Return [x, y] of the center of cell containing provided text 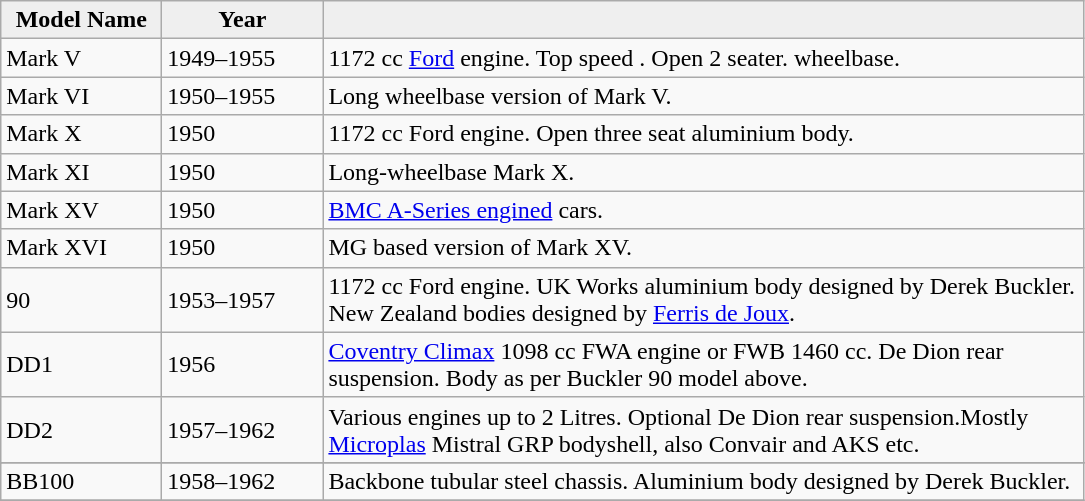
BMC A-Series engined cars. [704, 210]
1949–1955 [242, 58]
MG based version of Mark XV. [704, 248]
Backbone tubular steel chassis. Aluminium body designed by Derek Buckler. [704, 481]
Various engines up to 2 Litres. Optional De Dion rear suspension.Mostly Microplas Mistral GRP bodyshell, also Convair and AKS etc. [704, 430]
DD2 [82, 430]
1172 cc Ford engine. Top speed . Open 2 seater. wheelbase. [704, 58]
1958–1962 [242, 481]
Mark V [82, 58]
1950–1955 [242, 96]
1953–1957 [242, 300]
Mark X [82, 134]
Long wheelbase version of Mark V. [704, 96]
Mark XVI [82, 248]
Mark XI [82, 172]
1957–1962 [242, 430]
1172 cc Ford engine. Open three seat aluminium body. [704, 134]
1172 cc Ford engine. UK Works aluminium body designed by Derek Buckler. New Zealand bodies designed by Ferris de Joux. [704, 300]
90 [82, 300]
DD1 [82, 364]
Model Name [82, 20]
Coventry Climax 1098 cc FWA engine or FWB 1460 cc. De Dion rear suspension. Body as per Buckler 90 model above. [704, 364]
Mark XV [82, 210]
1956 [242, 364]
Year [242, 20]
Mark VI [82, 96]
Long-wheelbase Mark X. [704, 172]
BB100 [82, 481]
